Find where the given text appears and provide that cell's center as [x, y] coordinate. 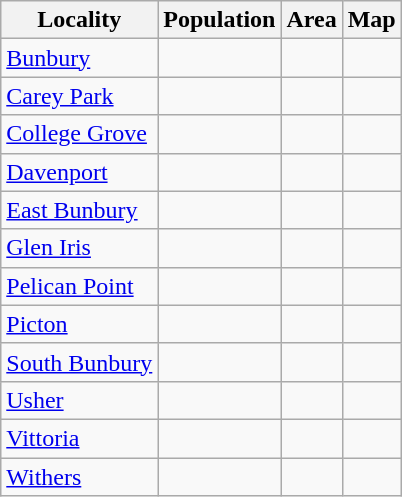
Picton [80, 324]
Area [312, 20]
Pelican Point [80, 286]
College Grove [80, 134]
Locality [80, 20]
Bunbury [80, 58]
Withers [80, 477]
East Bunbury [80, 210]
Glen Iris [80, 248]
South Bunbury [80, 362]
Davenport [80, 172]
Carey Park [80, 96]
Population [220, 20]
Vittoria [80, 438]
Map [372, 20]
Usher [80, 400]
